From the cell containing the given text, extract its center point as [x, y] coordinate. 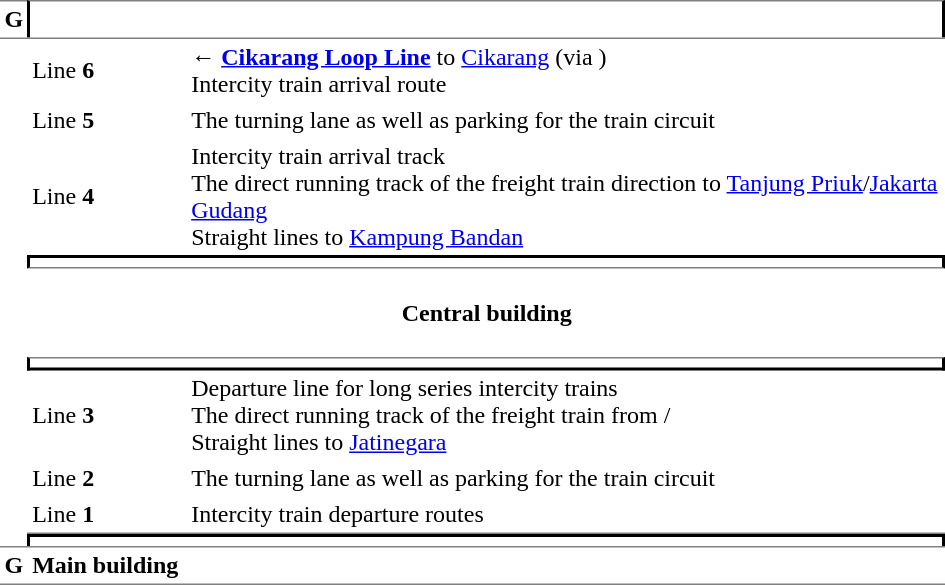
Line 3 [108, 416]
Line 1 [108, 516]
Line 4 [108, 196]
Line 5 [108, 120]
Line 6 [108, 70]
Line 2 [108, 479]
